Search for the cell housing the specified text and yield its [x, y] center coordinate. 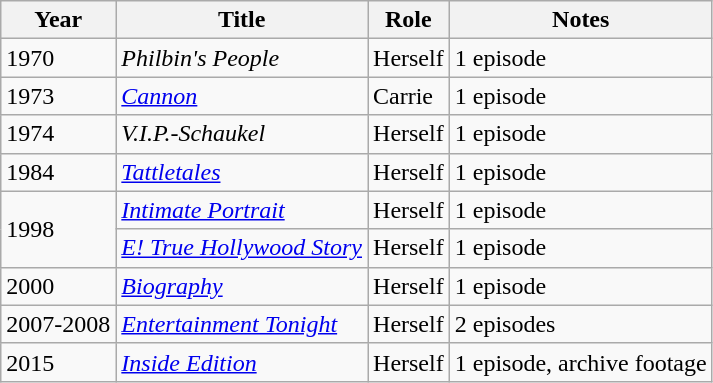
Inside Edition [242, 362]
Notes [580, 20]
Biography [242, 286]
1998 [58, 229]
1984 [58, 172]
Tattletales [242, 172]
1 episode, archive footage [580, 362]
Title [242, 20]
Carrie [409, 96]
Intimate Portrait [242, 210]
2015 [58, 362]
2 episodes [580, 324]
2000 [58, 286]
1973 [58, 96]
V.I.P.-Schaukel [242, 134]
Cannon [242, 96]
E! True Hollywood Story [242, 248]
Year [58, 20]
1974 [58, 134]
Entertainment Tonight [242, 324]
Role [409, 20]
2007-2008 [58, 324]
Philbin's People [242, 58]
1970 [58, 58]
